Pinpoint the cell where the given text exists, returning its [x, y] midpoint coordinate. 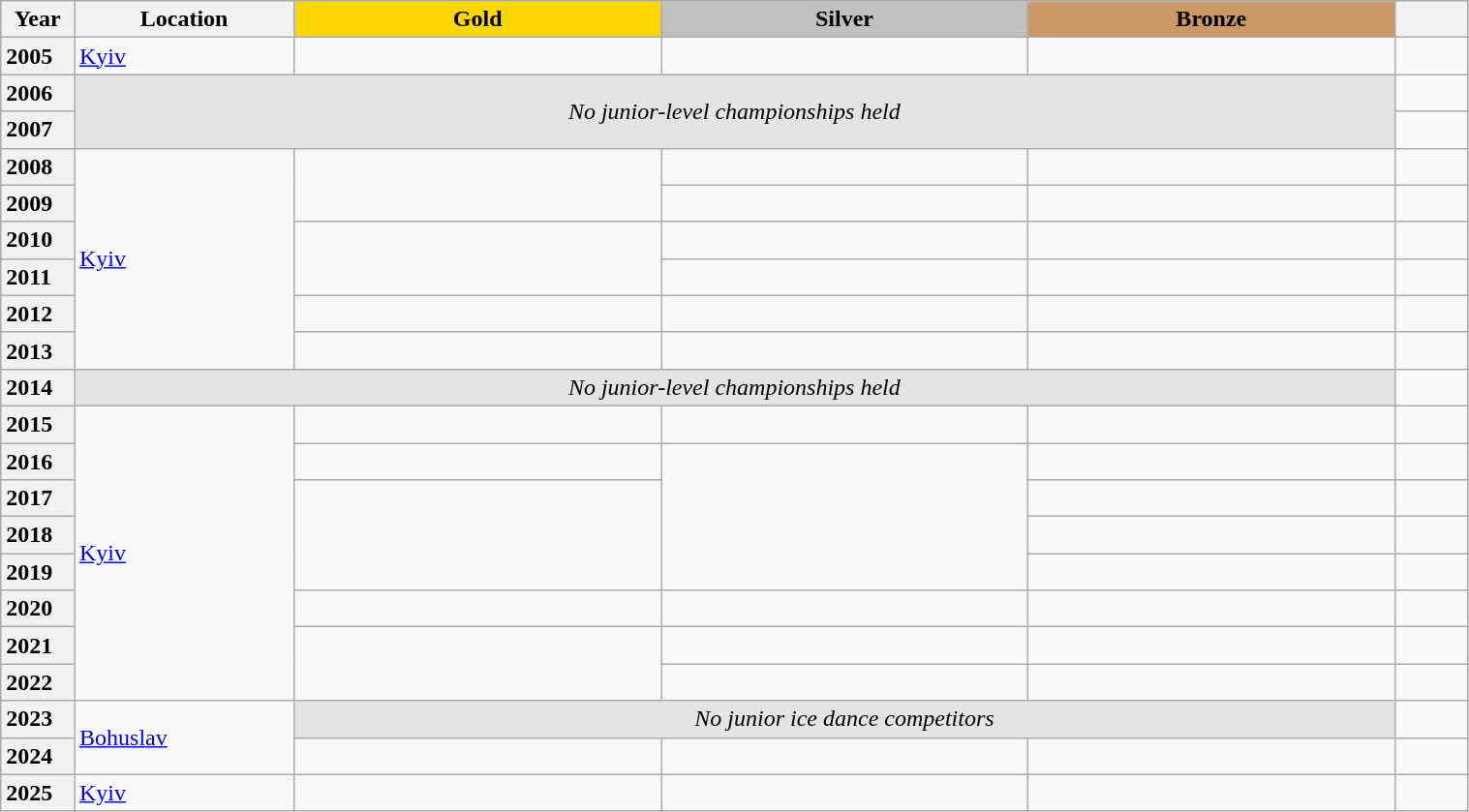
2017 [38, 498]
2023 [38, 719]
Bohuslav [184, 737]
2015 [38, 424]
2008 [38, 166]
2018 [38, 535]
Bronze [1210, 19]
Silver [844, 19]
2020 [38, 609]
2022 [38, 682]
2016 [38, 462]
2005 [38, 56]
Gold [478, 19]
2009 [38, 203]
2024 [38, 756]
2019 [38, 572]
No junior ice dance competitors [844, 719]
2025 [38, 793]
2010 [38, 240]
2013 [38, 350]
2021 [38, 646]
Location [184, 19]
2007 [38, 130]
2011 [38, 277]
2012 [38, 314]
2006 [38, 93]
2014 [38, 387]
Year [38, 19]
